Return the [X, Y] coordinate for the center point of the cell that contains the specified text.  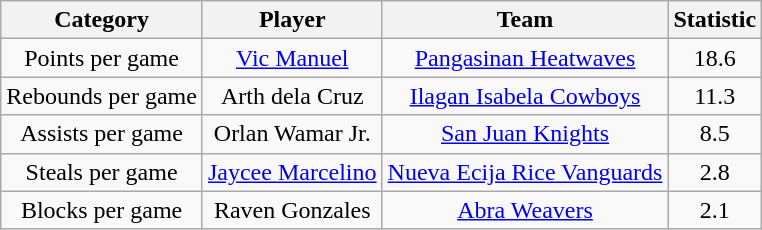
Team [525, 20]
Ilagan Isabela Cowboys [525, 96]
8.5 [715, 134]
2.1 [715, 210]
Player [292, 20]
Vic Manuel [292, 58]
Statistic [715, 20]
Points per game [102, 58]
Orlan Wamar Jr. [292, 134]
Nueva Ecija Rice Vanguards [525, 172]
2.8 [715, 172]
Assists per game [102, 134]
Blocks per game [102, 210]
Jaycee Marcelino [292, 172]
Rebounds per game [102, 96]
Arth dela Cruz [292, 96]
San Juan Knights [525, 134]
Pangasinan Heatwaves [525, 58]
18.6 [715, 58]
Raven Gonzales [292, 210]
Category [102, 20]
Steals per game [102, 172]
11.3 [715, 96]
Abra Weavers [525, 210]
